Provide the [X, Y] coordinate of the cell's center where the given text is located.  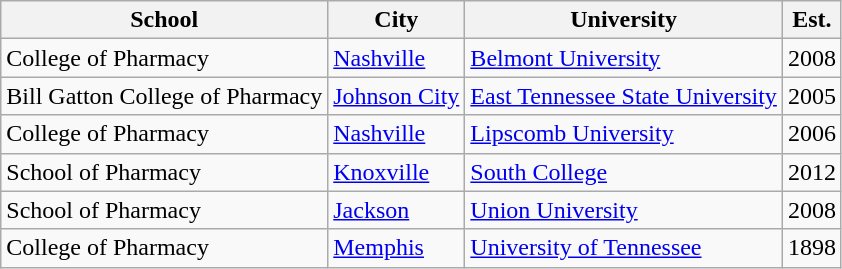
Jackson [396, 210]
School [164, 20]
2005 [812, 96]
South College [624, 172]
1898 [812, 248]
2012 [812, 172]
City [396, 20]
Memphis [396, 248]
Knoxville [396, 172]
University of Tennessee [624, 248]
Est. [812, 20]
Belmont University [624, 58]
University [624, 20]
Johnson City [396, 96]
Bill Gatton College of Pharmacy [164, 96]
2006 [812, 134]
East Tennessee State University [624, 96]
Lipscomb University [624, 134]
Union University [624, 210]
